Capture the cell that displays the provided text and extract its (X, Y) central coordinate. 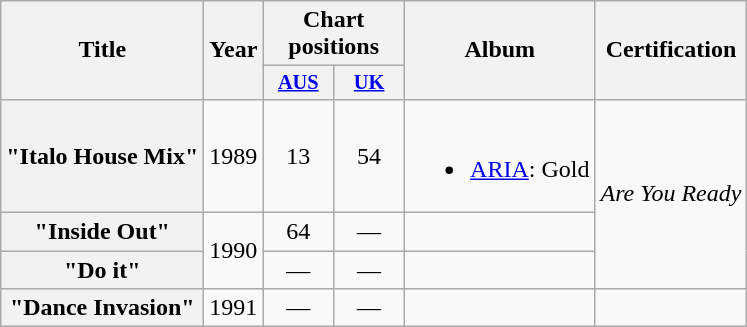
"Italo House Mix" (102, 156)
AUS (298, 83)
Certification (671, 50)
ARIA: Gold (500, 156)
64 (298, 232)
13 (298, 156)
1990 (234, 251)
Chart positions (334, 34)
"Inside Out" (102, 232)
1989 (234, 156)
Title (102, 50)
"Do it" (102, 270)
Album (500, 50)
Are You Ready (671, 194)
"Dance Invasion" (102, 308)
54 (370, 156)
UK (370, 83)
1991 (234, 308)
Year (234, 50)
